Find where the given text appears and provide that cell's center as [x, y] coordinate. 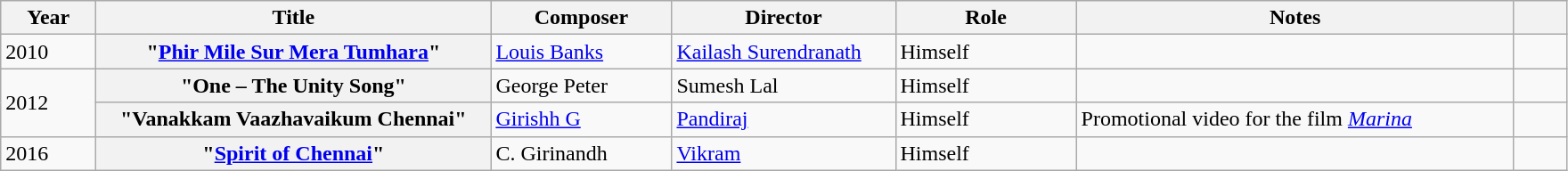
Year [48, 18]
Girishh G [581, 119]
2010 [48, 52]
George Peter [581, 85]
Notes [1295, 18]
Composer [581, 18]
Role [985, 18]
Vikram [784, 153]
"Vanakkam Vaazhavaikum Chennai" [294, 119]
Title [294, 18]
Kailash Surendranath [784, 52]
Sumesh Lal [784, 85]
"One – The Unity Song" [294, 85]
2016 [48, 153]
"Spirit of Chennai" [294, 153]
Director [784, 18]
Louis Banks [581, 52]
Pandiraj [784, 119]
C. Girinandh [581, 153]
"Phir Mile Sur Mera Tumhara" [294, 52]
Promotional video for the film Marina [1295, 119]
2012 [48, 102]
